Detect which cell encompasses the target text, then output its [x, y] center coordinate. 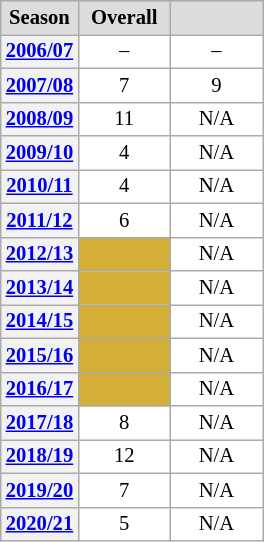
2015/16 [40, 355]
6 [124, 220]
2009/10 [40, 153]
5 [124, 524]
8 [124, 423]
9 [216, 85]
2010/11 [40, 186]
2017/18 [40, 423]
2013/14 [40, 287]
2011/12 [40, 220]
2019/20 [40, 490]
2020/21 [40, 524]
2008/09 [40, 119]
2006/07 [40, 51]
2012/13 [40, 254]
2007/08 [40, 85]
2018/19 [40, 456]
2016/17 [40, 389]
Season [40, 17]
11 [124, 119]
2014/15 [40, 321]
12 [124, 456]
Overall [124, 17]
